Output the [X, Y] coordinate of the center of the cell containing the given text.  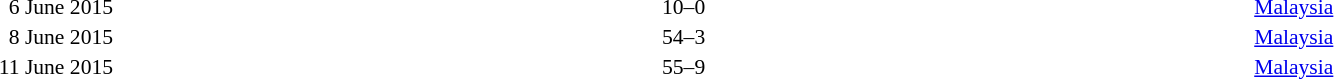
54–3 [684, 37]
